Search for the cell housing the specified text and yield its (X, Y) center coordinate. 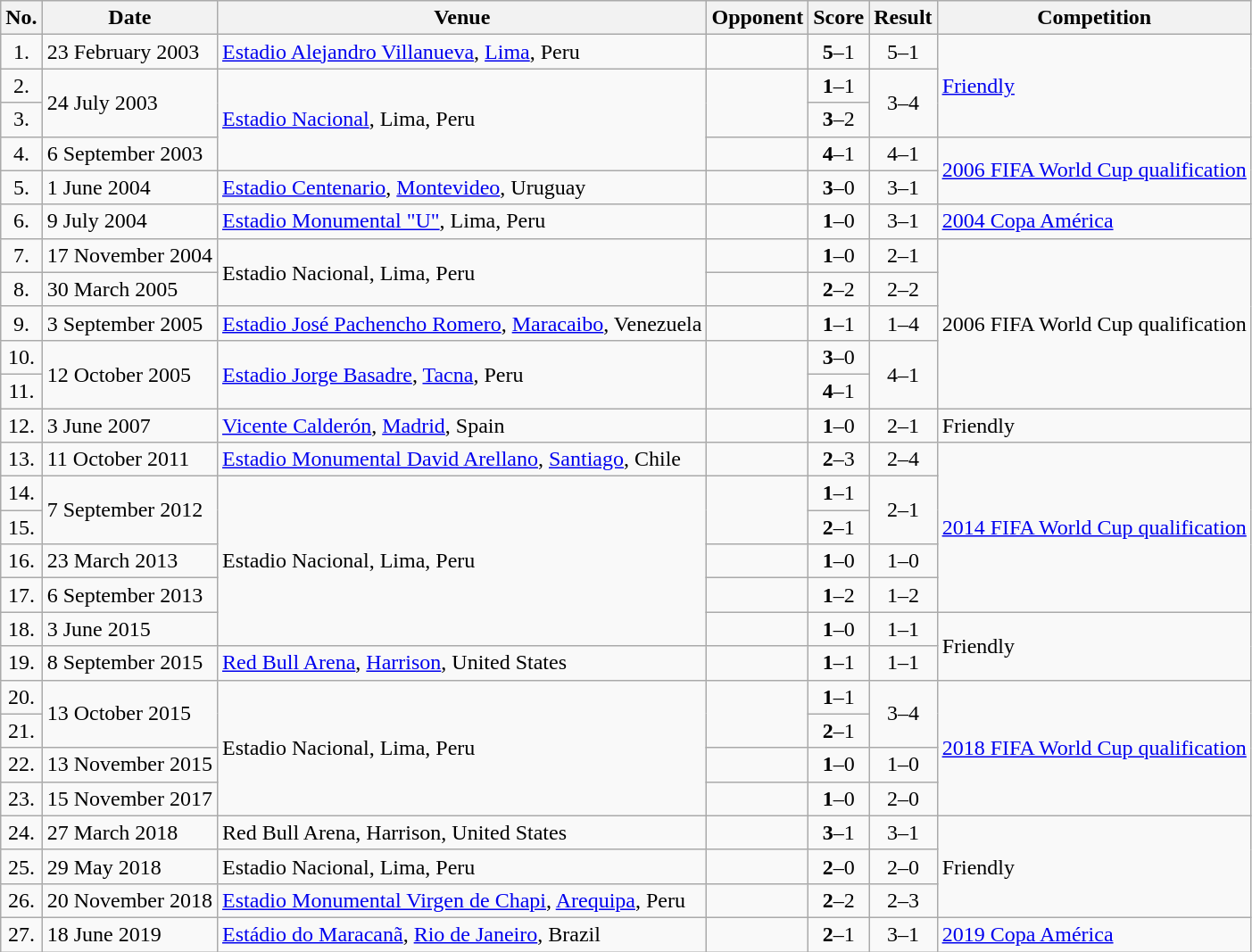
18 June 2019 (129, 934)
17 November 2004 (129, 255)
3 September 2005 (129, 323)
2. (21, 86)
2–4 (903, 459)
10. (21, 357)
20. (21, 697)
22. (21, 765)
Estadio Alejandro Villanueva, Lima, Peru (462, 52)
Date (129, 18)
17. (21, 595)
2019 Copa América (1094, 934)
8. (21, 289)
3 June 2015 (129, 629)
15 November 2017 (129, 799)
11 October 2011 (129, 459)
2004 Copa América (1094, 221)
29 May 2018 (129, 866)
13. (21, 459)
27 March 2018 (129, 832)
No. (21, 18)
19. (21, 663)
Estádio do Maracanã, Rio de Janeiro, Brazil (462, 934)
21. (21, 731)
Estadio José Pachencho Romero, Maracaibo, Venezuela (462, 323)
14. (21, 493)
23 February 2003 (129, 52)
3. (21, 120)
Result (903, 18)
Estadio Centenario, Montevideo, Uruguay (462, 187)
3 June 2007 (129, 426)
6 September 2003 (129, 153)
Competition (1094, 18)
Venue (462, 18)
20 November 2018 (129, 900)
6 September 2013 (129, 595)
2018 FIFA World Cup qualification (1094, 748)
1 June 2004 (129, 187)
9 July 2004 (129, 221)
18. (21, 629)
25. (21, 866)
Vicente Calderón, Madrid, Spain (462, 426)
2014 FIFA World Cup qualification (1094, 527)
1–4 (903, 323)
23. (21, 799)
Estadio Monumental "U", Lima, Peru (462, 221)
Score (839, 18)
7. (21, 255)
6. (21, 221)
23 March 2013 (129, 561)
30 March 2005 (129, 289)
Opponent (758, 18)
Estadio Monumental David Arellano, Santiago, Chile (462, 459)
8 September 2015 (129, 663)
12 October 2005 (129, 374)
5. (21, 187)
3–2 (839, 120)
24. (21, 832)
1. (21, 52)
24 July 2003 (129, 103)
9. (21, 323)
15. (21, 527)
4. (21, 153)
11. (21, 391)
Estadio Monumental Virgen de Chapi, Arequipa, Peru (462, 900)
16. (21, 561)
27. (21, 934)
13 November 2015 (129, 765)
7 September 2012 (129, 510)
13 October 2015 (129, 714)
26. (21, 900)
12. (21, 426)
Estadio Jorge Basadre, Tacna, Peru (462, 374)
